Determine the (x, y) coordinate at the center of the cell enclosing the given text.  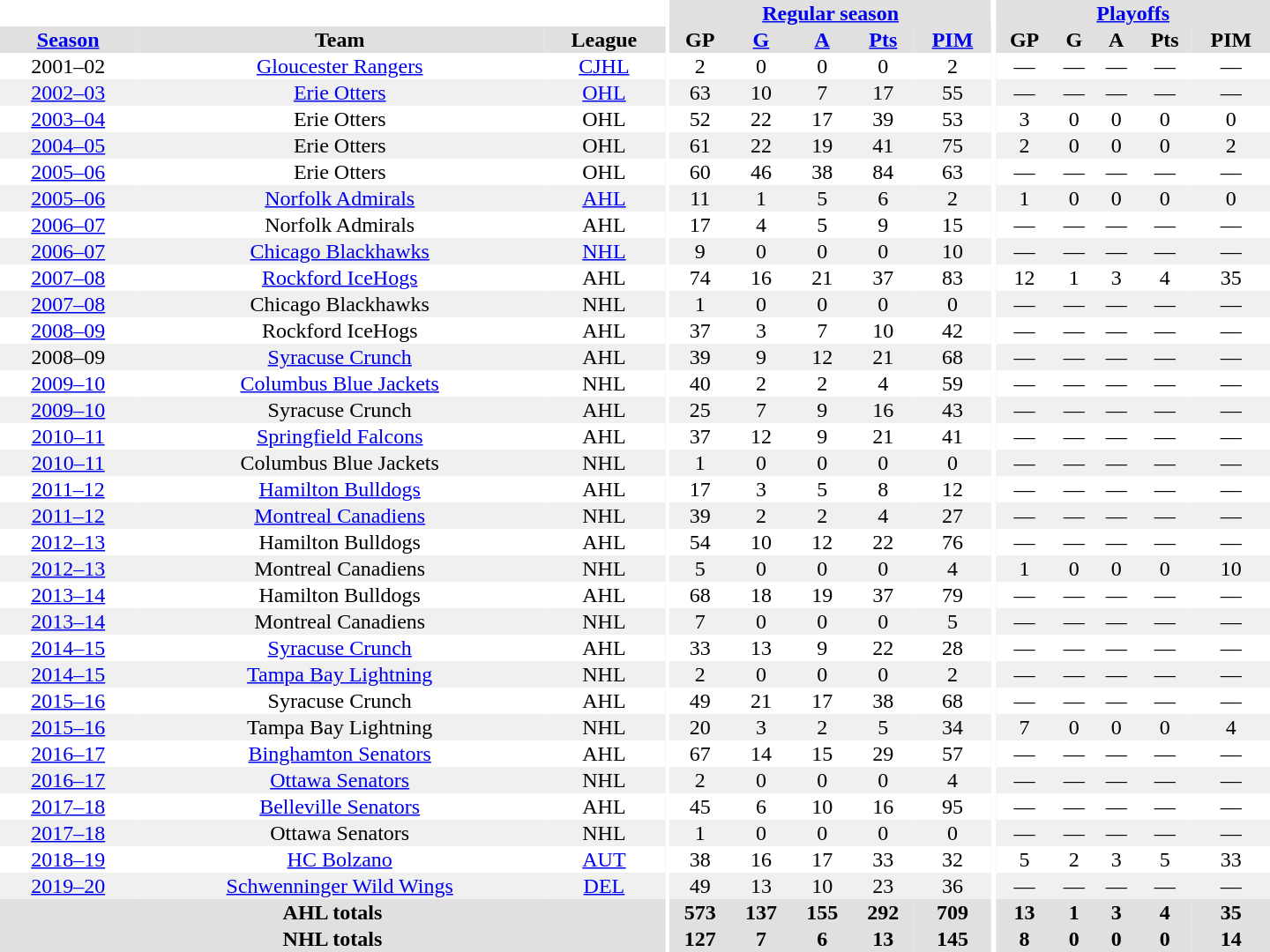
45 (700, 807)
57 (952, 754)
Season (68, 40)
Schwenninger Wild Wings (340, 886)
AHL totals (332, 912)
83 (952, 278)
2019–20 (68, 886)
145 (952, 939)
2003–04 (68, 119)
74 (700, 278)
DEL (604, 886)
709 (952, 912)
137 (760, 912)
59 (952, 383)
Team (340, 40)
Springfield Falcons (340, 436)
23 (884, 886)
32 (952, 859)
155 (822, 912)
League (604, 40)
Playoffs (1132, 13)
79 (952, 595)
61 (700, 145)
Regular season (831, 13)
2001–02 (68, 66)
55 (952, 93)
573 (700, 912)
46 (760, 172)
42 (952, 331)
Binghamton Senators (340, 754)
95 (952, 807)
292 (884, 912)
40 (700, 383)
AUT (604, 859)
2004–05 (68, 145)
20 (700, 727)
CJHL (604, 66)
53 (952, 119)
84 (884, 172)
NHL totals (332, 939)
75 (952, 145)
2002–03 (68, 93)
60 (700, 172)
36 (952, 886)
Gloucester Rangers (340, 66)
34 (952, 727)
43 (952, 410)
25 (700, 410)
52 (700, 119)
Belleville Senators (340, 807)
54 (700, 542)
2018–19 (68, 859)
28 (952, 648)
HC Bolzano (340, 859)
67 (700, 754)
18 (760, 595)
127 (700, 939)
27 (952, 516)
76 (952, 542)
29 (884, 754)
11 (700, 198)
